Detect which cell encompasses the target text, then output its [X, Y] center coordinate. 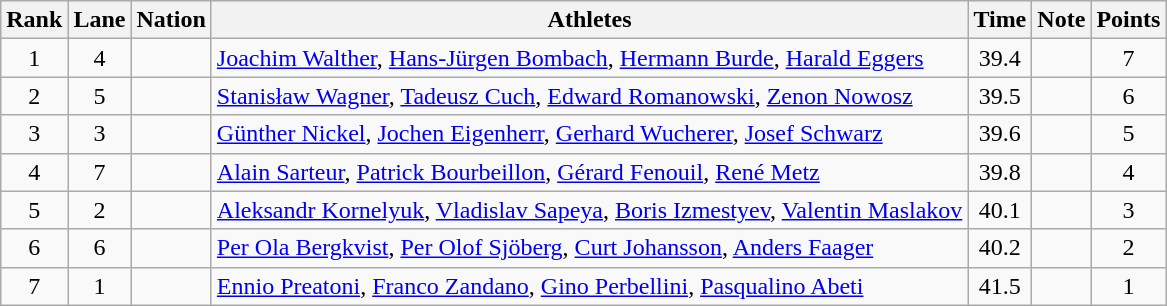
Points [1128, 20]
Per Ola Bergkvist, Per Olof Sjöberg, Curt Johansson, Anders Faager [590, 248]
41.5 [1000, 286]
Nation [171, 20]
Aleksandr Kornelyuk, Vladislav Sapeya, Boris Izmestyev, Valentin Maslakov [590, 210]
Time [1000, 20]
39.4 [1000, 58]
Günther Nickel, Jochen Eigenherr, Gerhard Wucherer, Josef Schwarz [590, 134]
Note [1062, 20]
Alain Sarteur, Patrick Bourbeillon, Gérard Fenouil, René Metz [590, 172]
Lane [100, 20]
Athletes [590, 20]
Rank [34, 20]
40.1 [1000, 210]
39.6 [1000, 134]
39.5 [1000, 96]
Ennio Preatoni, Franco Zandano, Gino Perbellini, Pasqualino Abeti [590, 286]
40.2 [1000, 248]
Joachim Walther, Hans-Jürgen Bombach, Hermann Burde, Harald Eggers [590, 58]
Stanisław Wagner, Tadeusz Cuch, Edward Romanowski, Zenon Nowosz [590, 96]
39.8 [1000, 172]
